Scan for the cell matching the given text and deliver its [x, y] coordinate at center. 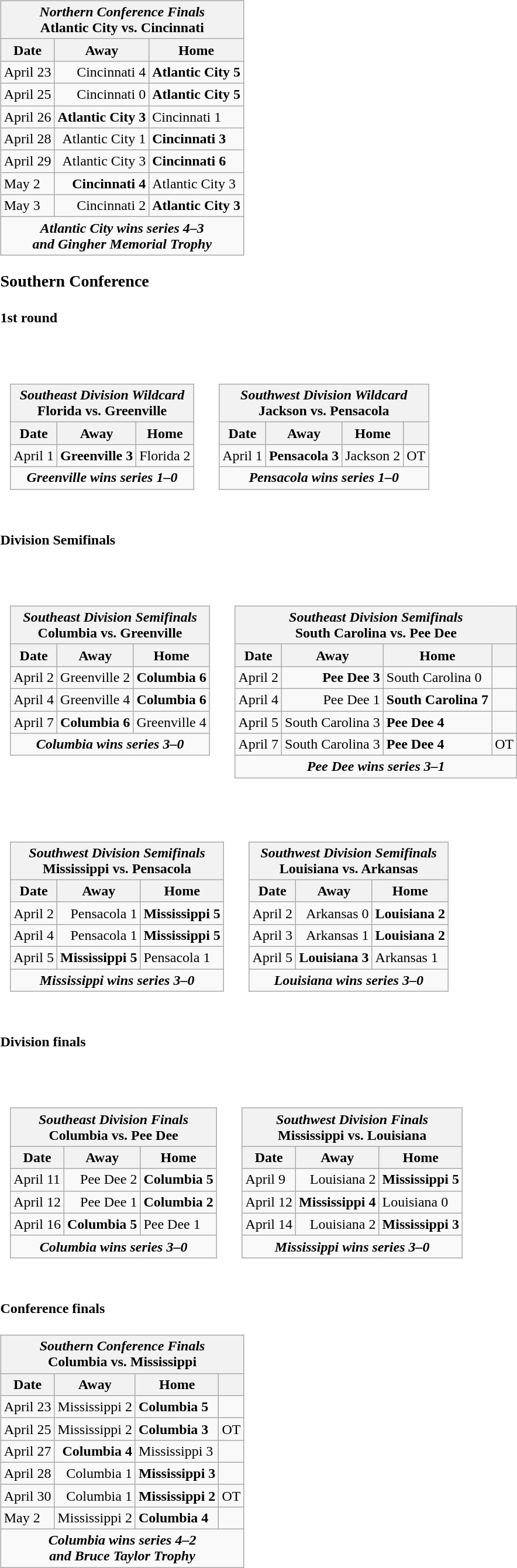
April 9 [269, 1180]
Greenville wins series 1–0 [102, 478]
South Carolina 0 [437, 677]
Jackson 2 [373, 456]
Florida 2 [165, 456]
Southeast Division Wildcard Florida vs. Greenville [102, 404]
Louisiana 0 [421, 1202]
Atlantic City wins series 4–3 and Gingher Memorial Trophy [122, 236]
April 11 [37, 1180]
April 29 [27, 161]
Atlantic City 1 [102, 139]
Cincinnati 1 [197, 116]
Louisiana 3 [334, 957]
Louisiana wins series 3–0 [349, 980]
Cincinnati 0 [102, 94]
Southern Conference Finals Columbia vs. Mississippi [122, 1355]
Southwest Division Wildcard Jackson vs. Pensacola Date Away Home April 1 Pensacola 3 Jackson 2 OT Pensacola wins series 1–0 [331, 429]
Mississippi 4 [337, 1202]
Pee Dee 3 [333, 677]
Cincinnati 6 [197, 161]
April 14 [269, 1224]
South Carolina 7 [437, 699]
April 27 [27, 1451]
Northern Conference Finals Atlantic City vs. Cincinnati [122, 20]
Southeast Division Finals Columbia vs. Pee Dee [113, 1128]
Southwest Division Finals Mississippi vs. Louisiana [352, 1128]
Pensacola wins series 1–0 [324, 478]
Columbia 2 [178, 1202]
April 26 [27, 116]
April 16 [37, 1224]
Southeast Division Wildcard Florida vs. Greenville Date Away Home April 1 Greenville 3 Florida 2 Greenville wins series 1–0 [109, 429]
Columbia wins series 4–2 and Bruce Taylor Trophy [122, 1549]
Southwest Division Semifinals Mississippi vs. Pensacola [117, 861]
Greenville 3 [96, 456]
Pee Dee wins series 3–1 [376, 767]
Pensacola 3 [304, 456]
Southwest Division Wildcard Jackson vs. Pensacola [324, 404]
May 3 [27, 206]
Arkansas 0 [334, 913]
April 3 [273, 935]
Greenville 2 [95, 677]
Cincinnati 2 [102, 206]
Southeast Division Semifinals South Carolina vs. Pee Dee [376, 625]
Cincinnati 3 [197, 139]
April 30 [27, 1495]
Southwest Division Semifinals Louisiana vs. Arkansas [349, 861]
Columbia 3 [177, 1429]
Southeast Division Semifinals Columbia vs. Greenville [110, 625]
Pee Dee 2 [102, 1180]
